Provide the [X, Y] coordinate of the cell's center where the given text is located.  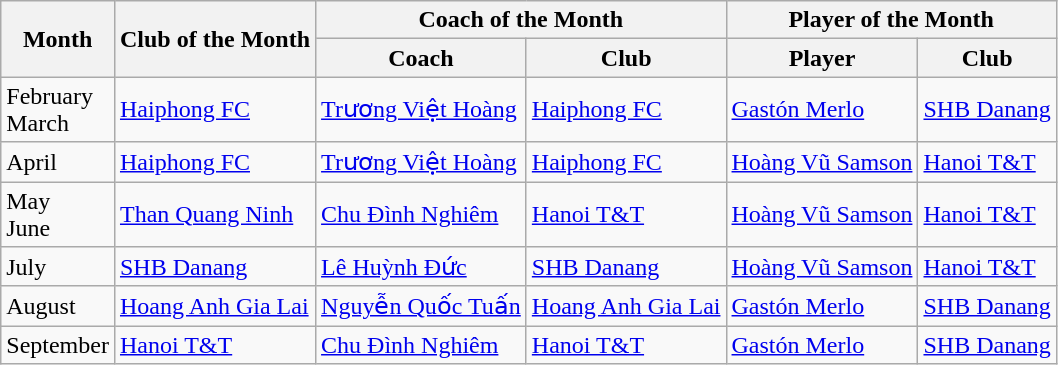
Player of the Month [891, 20]
Club of the Month [214, 39]
Month [58, 39]
MayJune [58, 214]
Than Quang Ninh [214, 214]
April [58, 162]
Nguyễn Quốc Tuấn [422, 306]
Player [822, 58]
Coach [422, 58]
July [58, 267]
Coach of the Month [521, 20]
FebruaryMarch [58, 110]
September [58, 345]
August [58, 306]
Lê Huỳnh Đức [422, 267]
